Detect which cell encompasses the target text, then output its [X, Y] center coordinate. 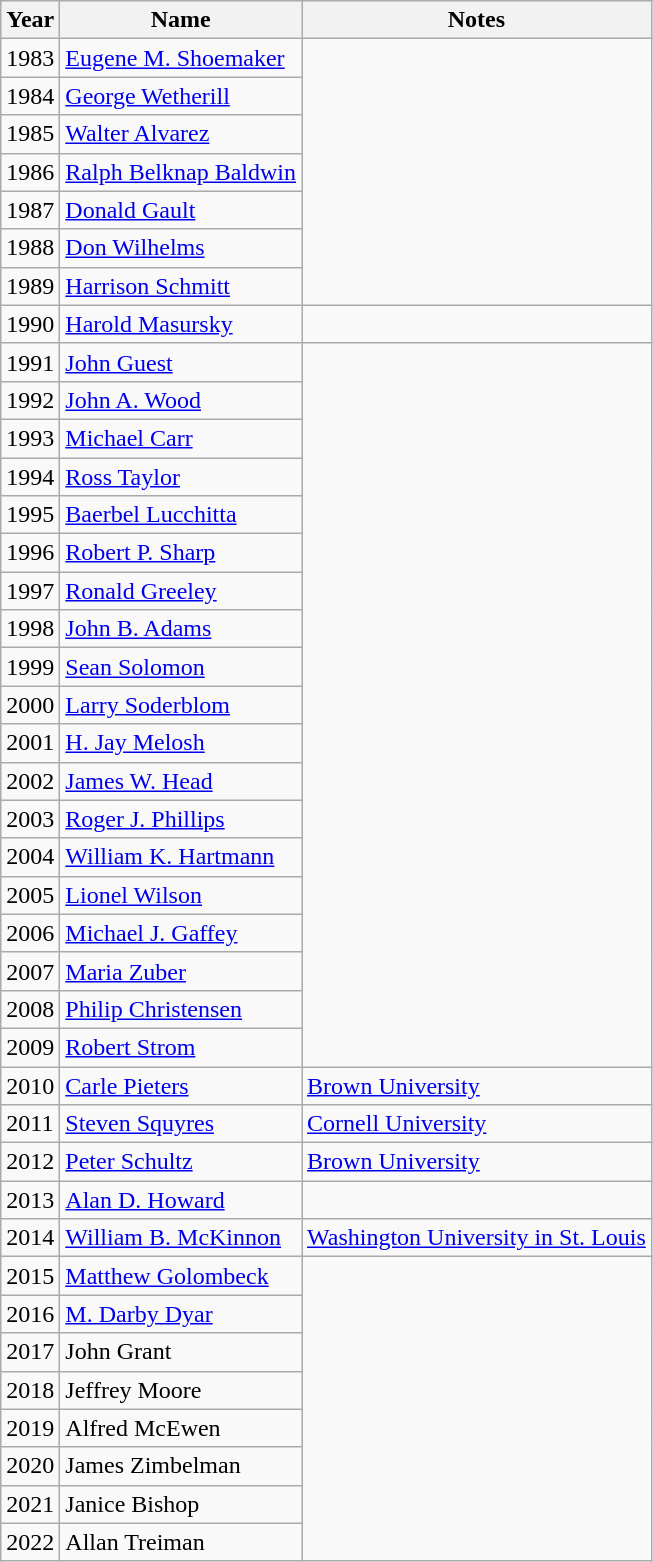
2015 [30, 1276]
1993 [30, 438]
Alfred McEwen [181, 1428]
1995 [30, 515]
Philip Christensen [181, 1009]
Matthew Golombeck [181, 1276]
1983 [30, 58]
Harrison Schmitt [181, 286]
2018 [30, 1390]
H. Jay Melosh [181, 743]
Ronald Greeley [181, 591]
Donald Gault [181, 210]
2016 [30, 1314]
2007 [30, 971]
2000 [30, 705]
Don Wilhelms [181, 248]
2003 [30, 819]
John Guest [181, 362]
Notes [477, 20]
John Grant [181, 1352]
Robert Strom [181, 1047]
1991 [30, 362]
Robert P. Sharp [181, 553]
James W. Head [181, 781]
William B. McKinnon [181, 1238]
Michael J. Gaffey [181, 933]
2022 [30, 1542]
1992 [30, 400]
Larry Soderblom [181, 705]
1999 [30, 667]
2010 [30, 1085]
George Wetherill [181, 96]
Cornell University [477, 1124]
William K. Hartmann [181, 857]
Janice Bishop [181, 1504]
2019 [30, 1428]
M. Darby Dyar [181, 1314]
Maria Zuber [181, 971]
2009 [30, 1047]
2017 [30, 1352]
Ross Taylor [181, 477]
Jeffrey Moore [181, 1390]
1990 [30, 324]
John A. Wood [181, 400]
Ralph Belknap Baldwin [181, 172]
Eugene M. Shoemaker [181, 58]
1986 [30, 172]
2020 [30, 1466]
Baerbel Lucchitta [181, 515]
1994 [30, 477]
2004 [30, 857]
Steven Squyres [181, 1124]
Alan D. Howard [181, 1200]
Name [181, 20]
1985 [30, 134]
1996 [30, 553]
1998 [30, 629]
James Zimbelman [181, 1466]
2011 [30, 1124]
1989 [30, 286]
2014 [30, 1238]
Harold Masursky [181, 324]
1984 [30, 96]
Roger J. Phillips [181, 819]
2001 [30, 743]
Sean Solomon [181, 667]
Washington University in St. Louis [477, 1238]
Walter Alvarez [181, 134]
Carle Pieters [181, 1085]
2008 [30, 1009]
Year [30, 20]
2013 [30, 1200]
1987 [30, 210]
2012 [30, 1162]
Allan Treiman [181, 1542]
Michael Carr [181, 438]
1988 [30, 248]
2021 [30, 1504]
1997 [30, 591]
Lionel Wilson [181, 895]
2006 [30, 933]
John B. Adams [181, 629]
2002 [30, 781]
Peter Schultz [181, 1162]
2005 [30, 895]
